Return [X, Y] of the center of cell containing provided text 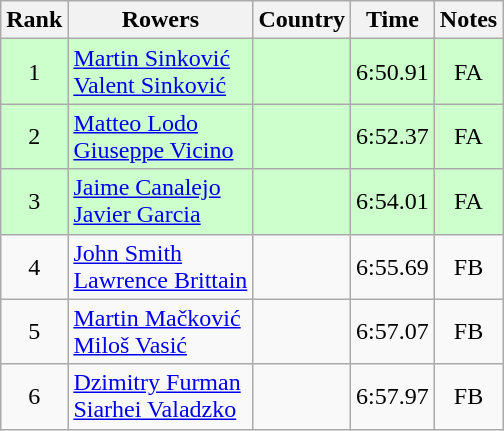
6:57.07 [393, 332]
Dzimitry FurmanSiarhei Valadzko [160, 396]
6:57.97 [393, 396]
Notes [468, 20]
4 [34, 266]
Rowers [160, 20]
1 [34, 72]
Martin MačkovićMiloš Vasić [160, 332]
6:50.91 [393, 72]
5 [34, 332]
6:54.01 [393, 202]
John SmithLawrence Brittain [160, 266]
Jaime CanalejoJavier Garcia [160, 202]
2 [34, 136]
Country [302, 20]
Martin SinkovićValent Sinković [160, 72]
6 [34, 396]
6:52.37 [393, 136]
Matteo LodoGiuseppe Vicino [160, 136]
3 [34, 202]
Rank [34, 20]
6:55.69 [393, 266]
Time [393, 20]
